From the cell containing the given text, extract its center point as [x, y] coordinate. 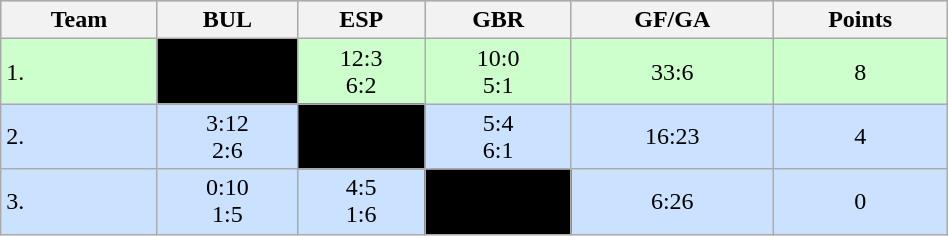
3:122:6 [227, 136]
3. [80, 202]
GF/GA [672, 20]
10:05:1 [498, 72]
12:36:2 [361, 72]
0:101:5 [227, 202]
BUL [227, 20]
1. [80, 72]
5:46:1 [498, 136]
4 [860, 136]
8 [860, 72]
ESP [361, 20]
Points [860, 20]
33:6 [672, 72]
GBR [498, 20]
6:26 [672, 202]
16:23 [672, 136]
Team [80, 20]
4:51:6 [361, 202]
0 [860, 202]
2. [80, 136]
